Return (x, y) of the center of cell containing provided text 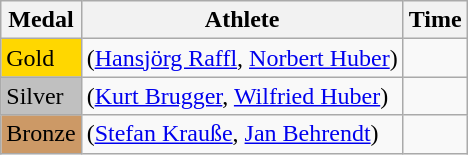
(Stefan Krauße, Jan Behrendt) (242, 134)
Medal (41, 20)
Athlete (242, 20)
Gold (41, 58)
(Hansjörg Raffl, Norbert Huber) (242, 58)
(Kurt Brugger, Wilfried Huber) (242, 96)
Time (435, 20)
Silver (41, 96)
Bronze (41, 134)
